Search for the cell housing the specified text and yield its (X, Y) center coordinate. 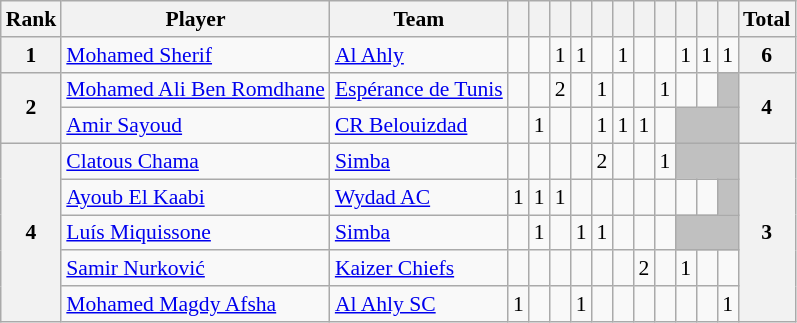
Team (419, 19)
Mohamed Sherif (196, 55)
CR Belouizdad (419, 126)
Espérance de Tunis (419, 90)
3 (766, 233)
Mohamed Magdy Afsha (196, 304)
Rank (32, 19)
Total (766, 19)
Ayoub El Kaabi (196, 197)
6 (766, 55)
Clatous Chama (196, 162)
Kaizer Chiefs (419, 269)
Al Ahly (419, 55)
Samir Nurković (196, 269)
Mohamed Ali Ben Romdhane (196, 90)
Luís Miquissone (196, 233)
Wydad AC (419, 197)
Player (196, 19)
Amir Sayoud (196, 126)
Al Ahly SC (419, 304)
